Detect which cell encompasses the target text, then output its (x, y) center coordinate. 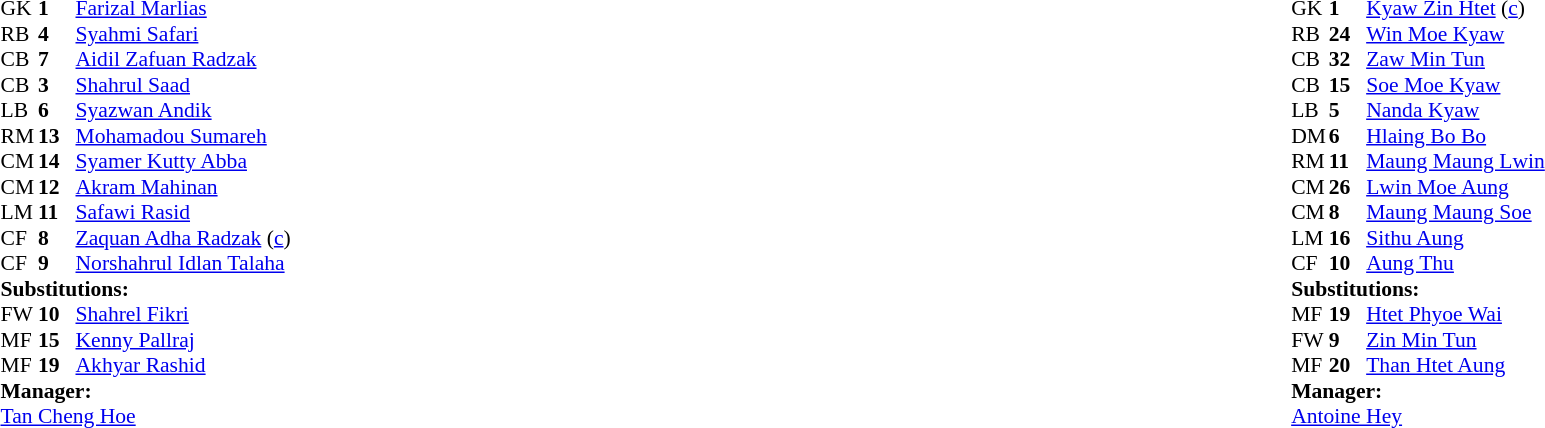
Syahmi Safari (184, 34)
20 (1348, 365)
Aung Thu (1456, 263)
7 (57, 59)
12 (57, 187)
DM (1310, 136)
Akhyar Rashid (184, 365)
Syamer Kutty Abba (184, 161)
Than Htet Aung (1456, 365)
Shahrul Saad (184, 85)
26 (1348, 187)
Lwin Moe Aung (1456, 187)
4 (57, 34)
3 (57, 85)
14 (57, 161)
Sithu Aung (1456, 238)
Safawi Rasid (184, 213)
24 (1348, 34)
Kenny Pallraj (184, 340)
Aidil Zafuan Radzak (184, 59)
5 (1348, 111)
Win Moe Kyaw (1456, 34)
Zaw Min Tun (1456, 59)
Shahrel Fikri (184, 315)
Akram Mahinan (184, 187)
Soe Moe Kyaw (1456, 85)
Maung Maung Soe (1456, 213)
Mohamadou Sumareh (184, 136)
Zaquan Adha Radzak (c) (184, 238)
32 (1348, 59)
Nanda Kyaw (1456, 111)
Syazwan Andik (184, 111)
Hlaing Bo Bo (1456, 136)
16 (1348, 238)
Zin Min Tun (1456, 340)
Htet Phyoe Wai (1456, 315)
13 (57, 136)
Maung Maung Lwin (1456, 161)
Norshahrul Idlan Talaha (184, 263)
